Determine the [X, Y] coordinate at the center of the cell enclosing the given text.  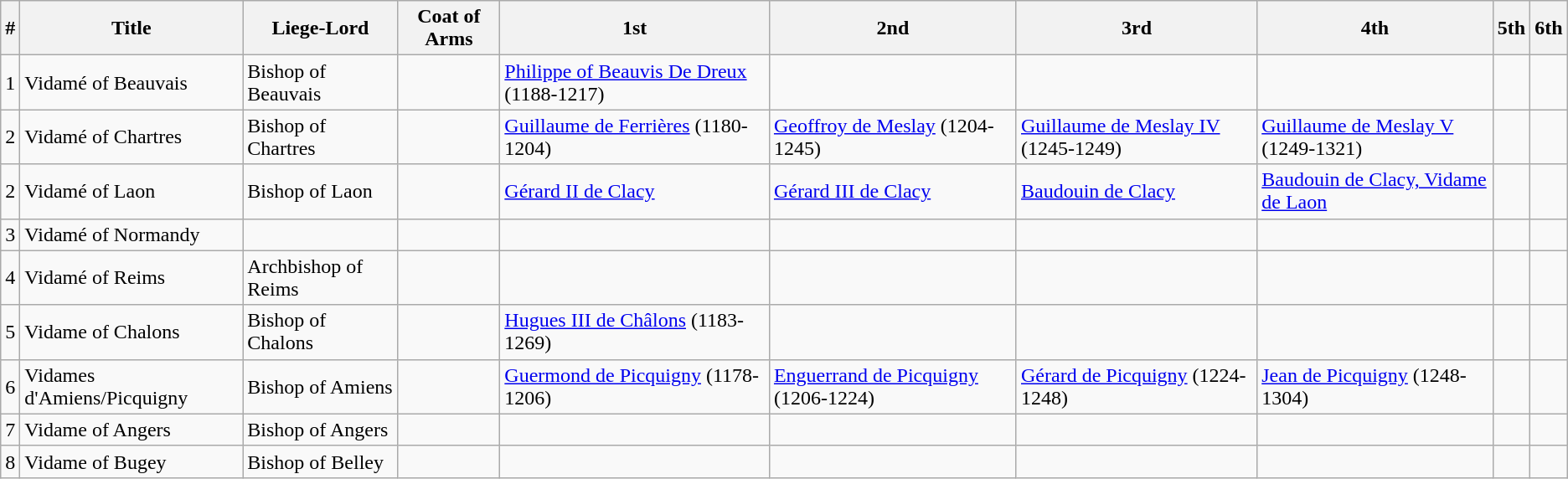
1 [10, 82]
Geoffroy de Meslay (1204-1245) [893, 137]
3 [10, 234]
Bishop of Chalons [320, 332]
Gérard III de Clacy [893, 191]
Bishop of Belley [320, 461]
Vidamé of Normandy [132, 234]
Guillaume de Meslay V (1249-1321) [1375, 137]
6 [10, 387]
Title [132, 28]
Baudouin de Clacy, Vidame de Laon [1375, 191]
Philippe of Beauvis De Dreux (1188-1217) [635, 82]
Coat of Arms [449, 28]
Bishop of Beauvais [320, 82]
Jean de Picquigny (1248-1304) [1375, 387]
Hugues III de Châlons (1183-1269) [635, 332]
5 [10, 332]
# [10, 28]
Vidamé of Chartres [132, 137]
Vidame of Bugey [132, 461]
Gérard de Picquigny (1224-1248) [1136, 387]
Bishop of Angers [320, 430]
4 [10, 278]
Archbishop of Reims [320, 278]
5th [1511, 28]
Guermond de Picquigny (1178-1206) [635, 387]
Vidamé of Laon [132, 191]
8 [10, 461]
Vidamé of Beauvais [132, 82]
3rd [1136, 28]
Guillaume de Ferrières (1180-1204) [635, 137]
Baudouin de Clacy [1136, 191]
6th [1550, 28]
Bishop of Amiens [320, 387]
2nd [893, 28]
Guillaume de Meslay IV (1245-1249) [1136, 137]
1st [635, 28]
Enguerrand de Picquigny (1206-1224) [893, 387]
Bishop of Laon [320, 191]
Liege-Lord [320, 28]
7 [10, 430]
Vidamé of Reims [132, 278]
Vidame of Angers [132, 430]
Gérard II de Clacy [635, 191]
4th [1375, 28]
Vidame of Chalons [132, 332]
Vidames d'Amiens/Picquigny [132, 387]
Bishop of Chartres [320, 137]
